Find where the given text appears and provide that cell's center as [X, Y] coordinate. 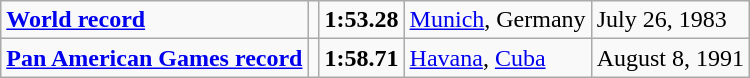
July 26, 1983 [670, 20]
Munich, Germany [498, 20]
Pan American Games record [154, 58]
World record [154, 20]
Havana, Cuba [498, 58]
1:53.28 [362, 20]
August 8, 1991 [670, 58]
1:58.71 [362, 58]
